Detect which cell encompasses the target text, then output its [x, y] center coordinate. 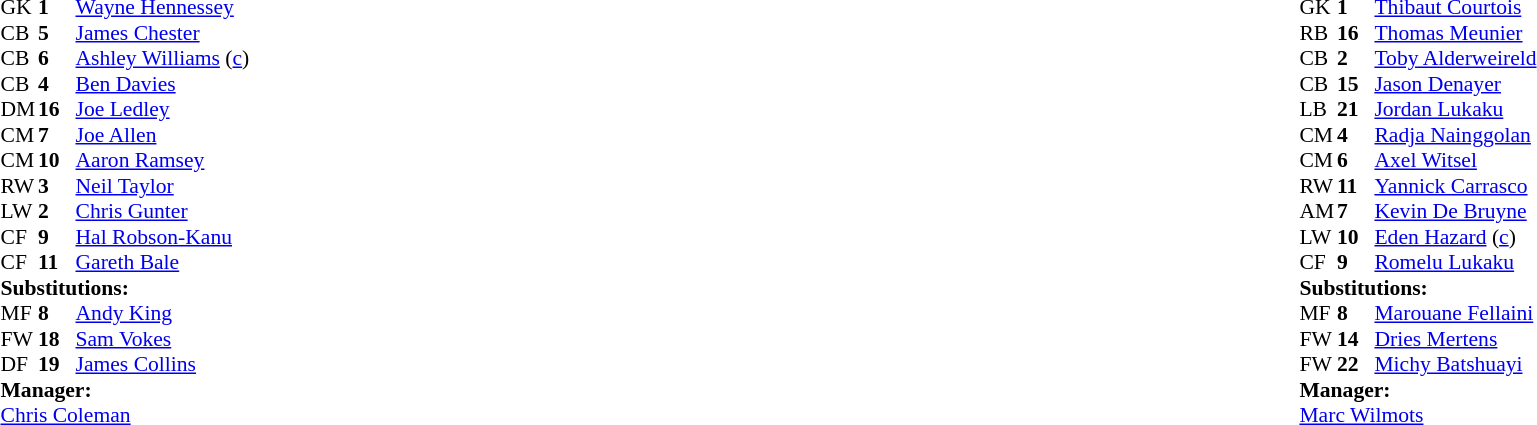
22 [1356, 365]
Hal Robson-Kanu [163, 237]
3 [57, 186]
Kevin De Bruyne [1455, 211]
James Collins [163, 365]
Aaron Ramsey [163, 161]
Jordan Lukaku [1455, 109]
Thomas Meunier [1455, 33]
Neil Taylor [163, 186]
RB [1318, 33]
Ben Davies [163, 84]
19 [57, 365]
Axel Witsel [1455, 161]
18 [57, 339]
Chris Gunter [163, 211]
Sam Vokes [163, 339]
Marouane Fellaini [1455, 313]
Michy Batshuayi [1455, 365]
Jason Denayer [1455, 84]
Eden Hazard (c) [1455, 237]
5 [57, 33]
Joe Ledley [163, 109]
Ashley Williams (c) [163, 59]
Joe Allen [163, 135]
LB [1318, 109]
DM [19, 109]
21 [1356, 109]
Toby Alderweireld [1455, 59]
James Chester [163, 33]
15 [1356, 84]
DF [19, 365]
AM [1318, 211]
Romelu Lukaku [1455, 263]
Radja Nainggolan [1455, 135]
Yannick Carrasco [1455, 186]
Gareth Bale [163, 263]
Andy King [163, 313]
14 [1356, 339]
Dries Mertens [1455, 339]
